Identify which cell holds the provided text, then report its [x, y] central coordinate. 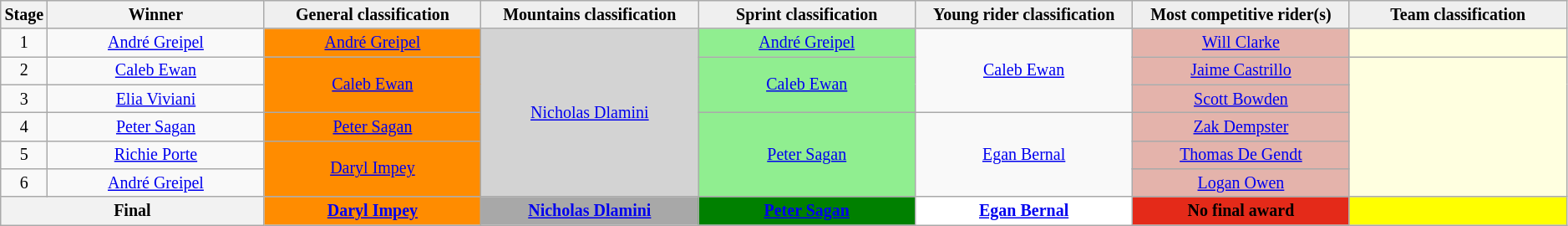
Most competitive rider(s) [1241, 15]
1 [24, 44]
Richie Porte [155, 154]
4 [24, 127]
Team classification [1458, 15]
Final [132, 211]
Thomas De Gendt [1241, 154]
Logan Owen [1241, 182]
Elia Viviani [155, 99]
General classification [373, 15]
Mountains classification [590, 15]
3 [24, 99]
Sprint classification [807, 15]
Jaime Castrillo [1241, 70]
No final award [1241, 211]
Scott Bowden [1241, 99]
5 [24, 154]
6 [24, 182]
Will Clarke [1241, 44]
Winner [155, 15]
2 [24, 70]
Stage [24, 15]
Young rider classification [1024, 15]
Zak Dempster [1241, 127]
